From the cell containing the given text, extract its center point as [X, Y] coordinate. 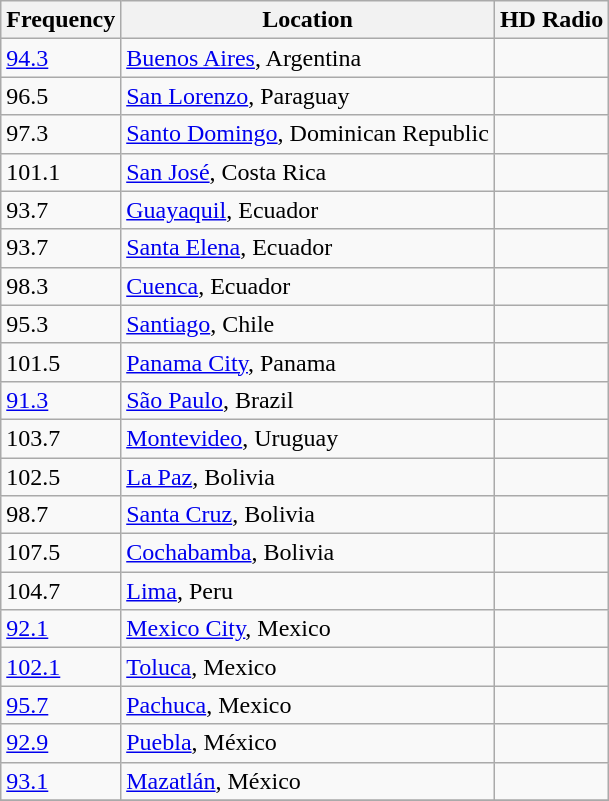
Toluca, Mexico [308, 667]
Puebla, México [308, 743]
São Paulo, Brazil [308, 400]
101.5 [61, 362]
96.5 [61, 96]
La Paz, Bolivia [308, 477]
92.9 [61, 743]
Mazatlán, México [308, 781]
Santo Domingo, Dominican Republic [308, 134]
98.7 [61, 515]
Guayaquil, Ecuador [308, 210]
Mexico City, Mexico [308, 629]
Frequency [61, 20]
102.1 [61, 667]
94.3 [61, 58]
Panama City, Panama [308, 362]
91.3 [61, 400]
Location [308, 20]
Lima, Peru [308, 591]
San Lorenzo, Paraguay [308, 96]
107.5 [61, 553]
103.7 [61, 438]
101.1 [61, 172]
San José, Costa Rica [308, 172]
Cochabamba, Bolivia [308, 553]
Santa Elena, Ecuador [308, 248]
97.3 [61, 134]
HD Radio [551, 20]
95.7 [61, 705]
93.1 [61, 781]
98.3 [61, 286]
102.5 [61, 477]
Santa Cruz, Bolivia [308, 515]
Cuenca, Ecuador [308, 286]
Montevideo, Uruguay [308, 438]
Pachuca, Mexico [308, 705]
95.3 [61, 324]
104.7 [61, 591]
Buenos Aires, Argentina [308, 58]
92.1 [61, 629]
Santiago, Chile [308, 324]
